Capture the cell that displays the provided text and extract its (x, y) central coordinate. 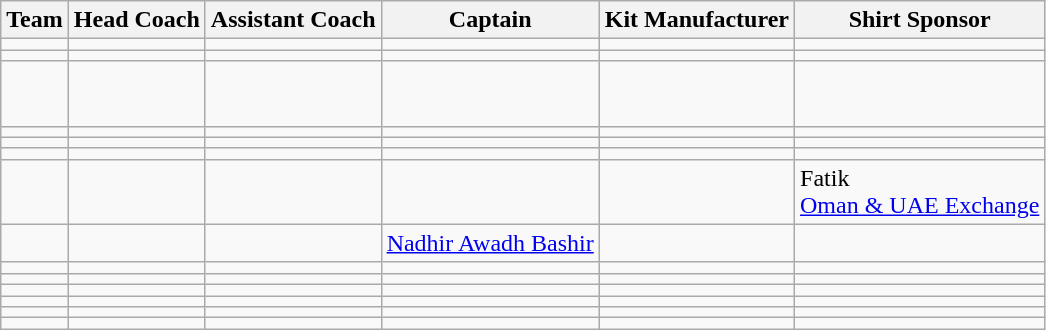
Assistant Coach (293, 20)
Nadhir Awadh Bashir (490, 243)
Head Coach (136, 20)
Captain (490, 20)
Team (35, 20)
Shirt Sponsor (920, 20)
FatikOman & UAE Exchange (920, 192)
Kit Manufacturer (696, 20)
